Find where the given text appears and provide that cell's center as [X, Y] coordinate. 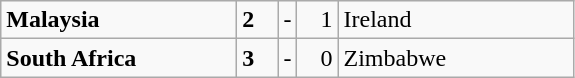
1 [318, 20]
3 [258, 58]
2 [258, 20]
Zimbabwe [456, 58]
0 [318, 58]
Ireland [456, 20]
South Africa [119, 58]
Malaysia [119, 20]
